Provide the (x, y) coordinate of the cell's center where the given text is located.  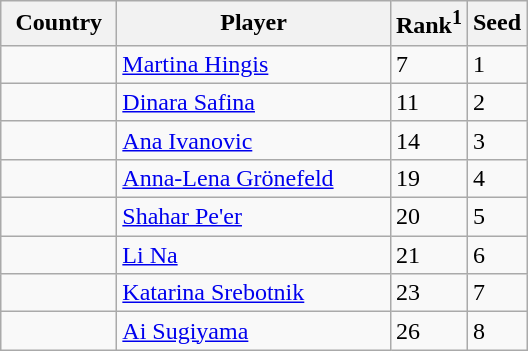
26 (428, 331)
19 (428, 178)
Seed (496, 24)
4 (496, 178)
11 (428, 102)
Katarina Srebotnik (254, 293)
20 (428, 217)
Rank1 (428, 24)
1 (496, 64)
6 (496, 255)
Country (59, 24)
Ana Ivanovic (254, 140)
Li Na (254, 255)
23 (428, 293)
5 (496, 217)
Anna-Lena Grönefeld (254, 178)
14 (428, 140)
3 (496, 140)
Martina Hingis (254, 64)
21 (428, 255)
8 (496, 331)
2 (496, 102)
Ai Sugiyama (254, 331)
Dinara Safina (254, 102)
Shahar Pe'er (254, 217)
Player (254, 24)
